From the cell containing the given text, extract its center point as (X, Y) coordinate. 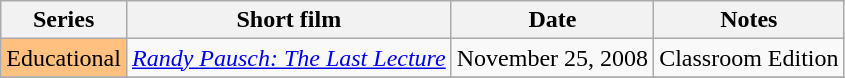
Short film (288, 20)
Series (64, 20)
November 25, 2008 (552, 58)
Notes (749, 20)
Date (552, 20)
Randy Pausch: The Last Lecture (288, 58)
Classroom Edition (749, 58)
Educational (64, 58)
